From the cell containing the given text, extract its center point as (x, y) coordinate. 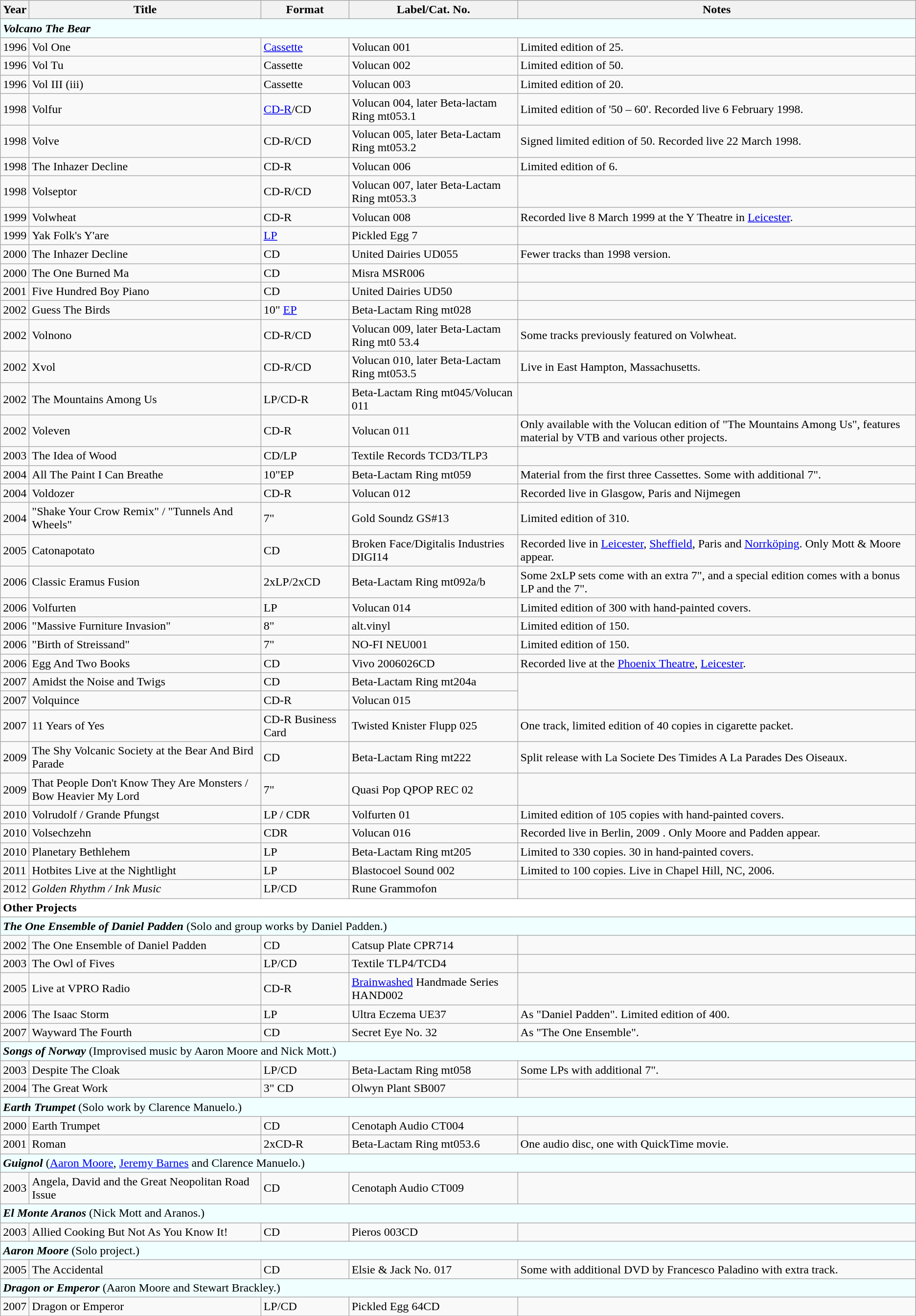
Recorded live in Glasgow, Paris and Nijmegen (716, 493)
Volfur (145, 110)
Limited edition of 300 with hand-painted covers. (716, 607)
Volve (145, 141)
Volucan 006 (434, 166)
Beta-Lactam Ring mt204a (434, 682)
Volfurten 01 (434, 815)
Classic Eramus Fusion (145, 582)
Gold Soundz GS#13 (434, 519)
Allied Cooking But Not As You Know It! (145, 1232)
Some 2xLP sets come with an extra 7", and a special edition comes with a bonus LP and the 7". (716, 582)
Recorded live in Leicester, Sheffield, Paris and Norrköping. Only Mott & Moore appear. (716, 550)
That People Don't Know They Are Monsters / Bow Heavier My Lord (145, 790)
Recorded live in Berlin, 2009 . Only Moore and Padden appear. (716, 833)
Volucan 015 (434, 701)
Volucan 007, later Beta-Lactam Ring mt053.3 (434, 192)
Volucan 014 (434, 607)
Planetary Bethlehem (145, 852)
Angela, David and the Great Neopolitan Road Issue (145, 1188)
2012 (15, 889)
Beta-Lactam Ring mt045/Volucan 011 (434, 399)
United Dairies UD055 (434, 254)
Volcano The Bear (458, 28)
Hotbites Live at the Nightlight (145, 870)
Beta-Lactam Ring mt053.6 (434, 1144)
United Dairies UD50 (434, 292)
Limited edition of 105 copies with hand-painted covers. (716, 815)
Dragon or Emperor (145, 1306)
"Birth of Streissand" (145, 644)
Limited to 100 copies. Live in Chapel Hill, NC, 2006. (716, 870)
Limited to 330 copies. 30 in hand-painted covers. (716, 852)
2xCD-R (305, 1144)
Voldozer (145, 493)
Brainwashed Handmade Series HAND002 (434, 988)
Volucan 005, later Beta-Lactam Ring mt053.2 (434, 141)
Beta-Lactam Ring mt028 (434, 310)
Only available with the Volucan edition of "The Mountains Among Us", features material by VTB and various other projects. (716, 431)
Catonapotato (145, 550)
Volnono (145, 336)
Textile Records TCD3/TLP3 (434, 456)
Year (15, 10)
Cenotaph Audio CT004 (434, 1126)
Volfurten (145, 607)
Beta-Lactam Ring mt222 (434, 757)
Vivo 2006026CD (434, 663)
Material from the first three Cassettes. Some with additional 7". (716, 475)
El Monte Aranos (Nick Mott and Aranos.) (458, 1213)
Secret Eye No. 32 (434, 1033)
Format (305, 10)
Live in East Hampton, Massachusetts. (716, 367)
The One Burned Ma (145, 272)
Xvol (145, 367)
LP / CDR (305, 815)
3" CD (305, 1089)
The Great Work (145, 1089)
Golden Rhythm / Ink Music (145, 889)
Volucan 012 (434, 493)
LP/CD-R (305, 399)
Catsup Plate CPR714 (434, 945)
Quasi Pop QPOP REC 02 (434, 790)
Misra MSR006 (434, 272)
The Owl of Fives (145, 963)
Cenotaph Audio CT009 (434, 1188)
Egg And Two Books (145, 663)
Label/Cat. No. (434, 10)
As "Daniel Padden". Limited edition of 400. (716, 1014)
The One Ensemble of Daniel Padden (Solo and group works by Daniel Padden.) (458, 926)
Volrudolf / Grande Pfungst (145, 815)
Yak Folk's Y'are (145, 235)
As "The One Ensemble". (716, 1033)
Volwheat (145, 217)
2011 (15, 870)
CD/LP (305, 456)
8" (305, 626)
Some with additional DVD by Francesco Paladino with extra track. (716, 1269)
Dragon or Emperor (Aaron Moore and Stewart Brackley.) (458, 1288)
Aaron Moore (Solo project.) (458, 1250)
Volucan 001 (434, 47)
One track, limited edition of 40 copies in cigarette packet. (716, 726)
Vol Tu (145, 66)
Notes (716, 10)
Broken Face/Digitalis Industries DIGI14 (434, 550)
The Mountains Among Us (145, 399)
Earth Trumpet (145, 1126)
Guess The Birds (145, 310)
The Accidental (145, 1269)
Volucan 002 (434, 66)
Volucan 011 (434, 431)
Volucan 004, later Beta-lactam Ring mt053.1 (434, 110)
2xLP/2xCD (305, 582)
Limited edition of '50 – 60'. Recorded live 6 February 1998. (716, 110)
Ultra Eczema UE37 (434, 1014)
Vol III (iii) (145, 84)
Limited edition of 20. (716, 84)
Volsechzehn (145, 833)
Other Projects (458, 908)
Voleven (145, 431)
All The Paint I Can Breathe (145, 475)
Live at VPRO Radio (145, 988)
Amidst the Noise and Twigs (145, 682)
Limited edition of 6. (716, 166)
Elsie & Jack No. 017 (434, 1269)
Limited edition of 50. (716, 66)
Beta-Lactam Ring mt205 (434, 852)
CD-R Business Card (305, 726)
Volucan 008 (434, 217)
Five Hundred Boy Piano (145, 292)
Recorded live 8 March 1999 at the Y Theatre in Leicester. (716, 217)
One audio disc, one with QuickTime movie. (716, 1144)
Songs of Norway (Improvised music by Aaron Moore and Nick Mott.) (458, 1051)
Earth Trumpet (Solo work by Clarence Manuelo.) (458, 1107)
Roman (145, 1144)
Volquince (145, 701)
NO-FI NEU001 (434, 644)
Some LPs with additional 7". (716, 1070)
Textile TLP4/TCD4 (434, 963)
The Idea of Wood (145, 456)
Recorded live at the Phoenix Theatre, Leicester. (716, 663)
The Shy Volcanic Society at the Bear And Bird Parade (145, 757)
Volseptor (145, 192)
Wayward The Fourth (145, 1033)
Volucan 009, later Beta-Lactam Ring mt0 53.4 (434, 336)
Limited edition of 310. (716, 519)
10" EP (305, 310)
Volucan 016 (434, 833)
Beta-Lactam Ring mt092a/b (434, 582)
"Shake Your Crow Remix" / "Tunnels And Wheels" (145, 519)
11 Years of Yes (145, 726)
Beta-Lactam Ring mt059 (434, 475)
Title (145, 10)
Signed limited edition of 50. Recorded live 22 March 1998. (716, 141)
CDR (305, 833)
Some tracks previously featured on Volwheat. (716, 336)
alt.vinyl (434, 626)
Volucan 010, later Beta-Lactam Ring mt053.5 (434, 367)
Limited edition of 25. (716, 47)
Despite The Cloak (145, 1070)
Olwyn Plant SB007 (434, 1089)
Volucan 003 (434, 84)
Fewer tracks than 1998 version. (716, 254)
Twisted Knister Flupp 025 (434, 726)
Beta-Lactam Ring mt058 (434, 1070)
Vol One (145, 47)
Blastocoel Sound 002 (434, 870)
Rune Grammofon (434, 889)
Pieros 003CD (434, 1232)
Guignol (Aaron Moore, Jeremy Barnes and Clarence Manuelo.) (458, 1163)
10"EP (305, 475)
"Massive Furniture Invasion" (145, 626)
The Isaac Storm (145, 1014)
Split release with La Societe Des Timides A La Parades Des Oiseaux. (716, 757)
Pickled Egg 7 (434, 235)
Pickled Egg 64CD (434, 1306)
The One Ensemble of Daniel Padden (145, 945)
